Search for the cell housing the specified text and yield its [X, Y] center coordinate. 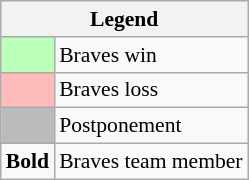
Braves team member [151, 162]
Braves loss [151, 90]
Postponement [151, 126]
Braves win [151, 55]
Bold [28, 162]
Legend [124, 19]
